Capture the cell that displays the provided text and extract its (X, Y) central coordinate. 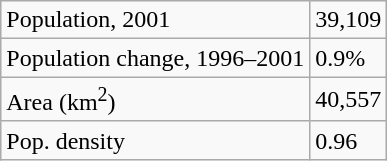
Pop. density (156, 140)
Population change, 1996–2001 (156, 58)
0.9% (348, 58)
0.96 (348, 140)
Area (km2) (156, 100)
40,557 (348, 100)
39,109 (348, 20)
Population, 2001 (156, 20)
